Output the [x, y] coordinate of the center of the cell containing the given text.  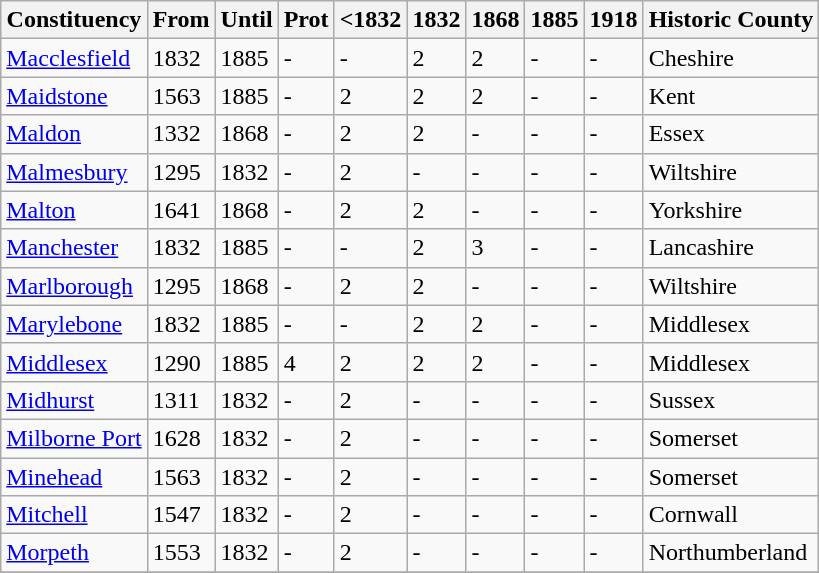
Kent [731, 96]
Until [246, 20]
Northumberland [731, 553]
Yorkshire [731, 210]
1332 [181, 134]
1641 [181, 210]
Lancashire [731, 248]
Morpeth [74, 553]
Cornwall [731, 515]
1311 [181, 400]
3 [496, 248]
Constituency [74, 20]
1918 [614, 20]
4 [306, 362]
1553 [181, 553]
Maldon [74, 134]
Marlborough [74, 286]
Macclesfield [74, 58]
Sussex [731, 400]
Manchester [74, 248]
Prot [306, 20]
Historic County [731, 20]
Maidstone [74, 96]
Mitchell [74, 515]
Midhurst [74, 400]
1628 [181, 438]
<1832 [370, 20]
From [181, 20]
1290 [181, 362]
Cheshire [731, 58]
Marylebone [74, 324]
1547 [181, 515]
Milborne Port [74, 438]
Minehead [74, 477]
Malton [74, 210]
Malmesbury [74, 172]
Essex [731, 134]
